Detect which cell encompasses the target text, then output its [x, y] center coordinate. 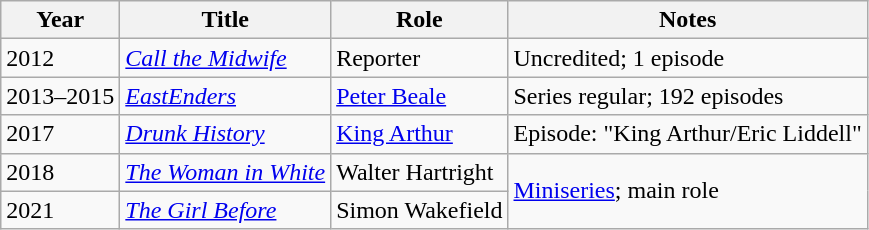
Episode: "King Arthur/Eric Liddell" [688, 134]
Uncredited; 1 episode [688, 58]
Reporter [420, 58]
Notes [688, 20]
Simon Wakefield [420, 210]
Drunk History [226, 134]
2013–2015 [60, 96]
Year [60, 20]
2021 [60, 210]
Walter Hartright [420, 172]
2018 [60, 172]
EastEnders [226, 96]
Call the Midwife [226, 58]
Role [420, 20]
The Woman in White [226, 172]
King Arthur [420, 134]
The Girl Before [226, 210]
Title [226, 20]
Peter Beale [420, 96]
2017 [60, 134]
Miniseries; main role [688, 191]
Series regular; 192 episodes [688, 96]
2012 [60, 58]
